Pinpoint the cell where the given text exists, returning its [X, Y] midpoint coordinate. 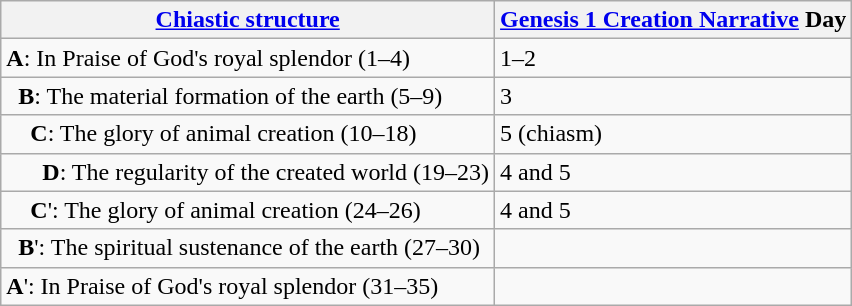
A': In Praise of God's royal splendor (31–35) [248, 286]
Chiastic structure [248, 20]
3 [674, 96]
B': The spiritual sustenance of the earth (27–30) [248, 248]
C': The glory of animal creation (24–26) [248, 210]
5 (chiasm) [674, 134]
1–2 [674, 58]
C: The glory of animal creation (10–18) [248, 134]
Genesis 1 Creation Narrative Day [674, 20]
A: In Praise of God's royal splendor (1–4) [248, 58]
D: The regularity of the created world (19–23) [248, 172]
B: The material formation of the earth (5–9) [248, 96]
